For the text-containing cell, return its midpoint in (x, y) coordinate format. 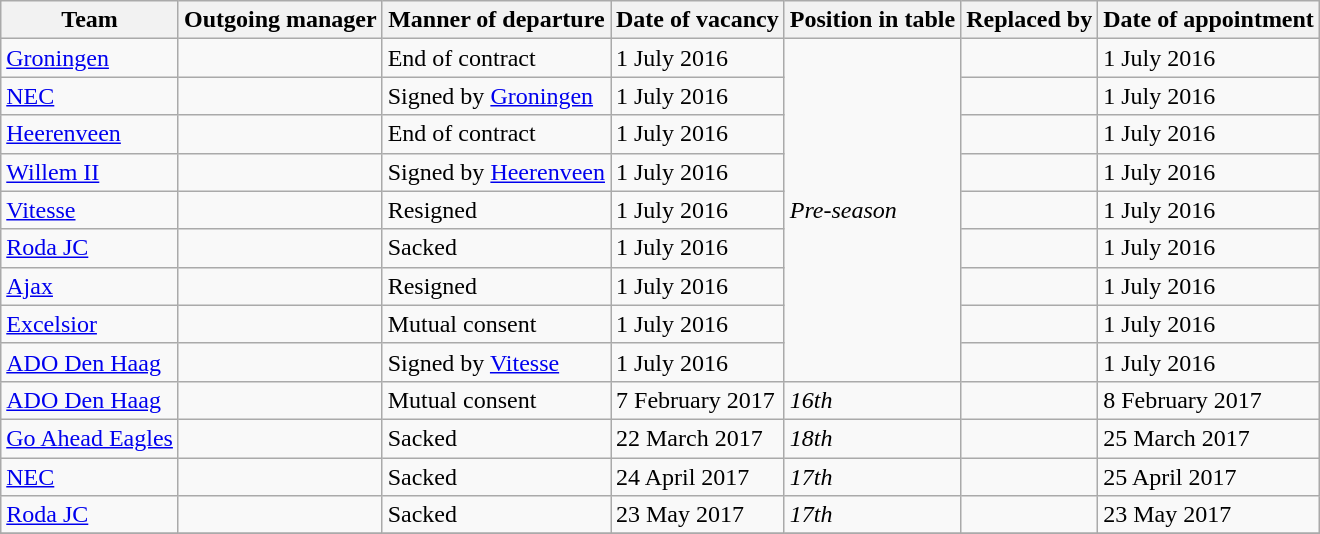
18th (872, 438)
Manner of departure (496, 20)
Team (90, 20)
Ajax (90, 286)
Willem II (90, 172)
Signed by Heerenveen (496, 172)
Signed by Groningen (496, 96)
Signed by Vitesse (496, 362)
7 February 2017 (697, 400)
25 March 2017 (1209, 438)
Pre-season (872, 210)
24 April 2017 (697, 477)
Heerenveen (90, 134)
Replaced by (1030, 20)
25 April 2017 (1209, 477)
16th (872, 400)
22 March 2017 (697, 438)
Outgoing manager (280, 20)
8 February 2017 (1209, 400)
Excelsior (90, 324)
Position in table (872, 20)
Vitesse (90, 210)
Go Ahead Eagles (90, 438)
Groningen (90, 58)
Date of vacancy (697, 20)
Date of appointment (1209, 20)
